Output the (X, Y) coordinate of the center of the cell containing the given text.  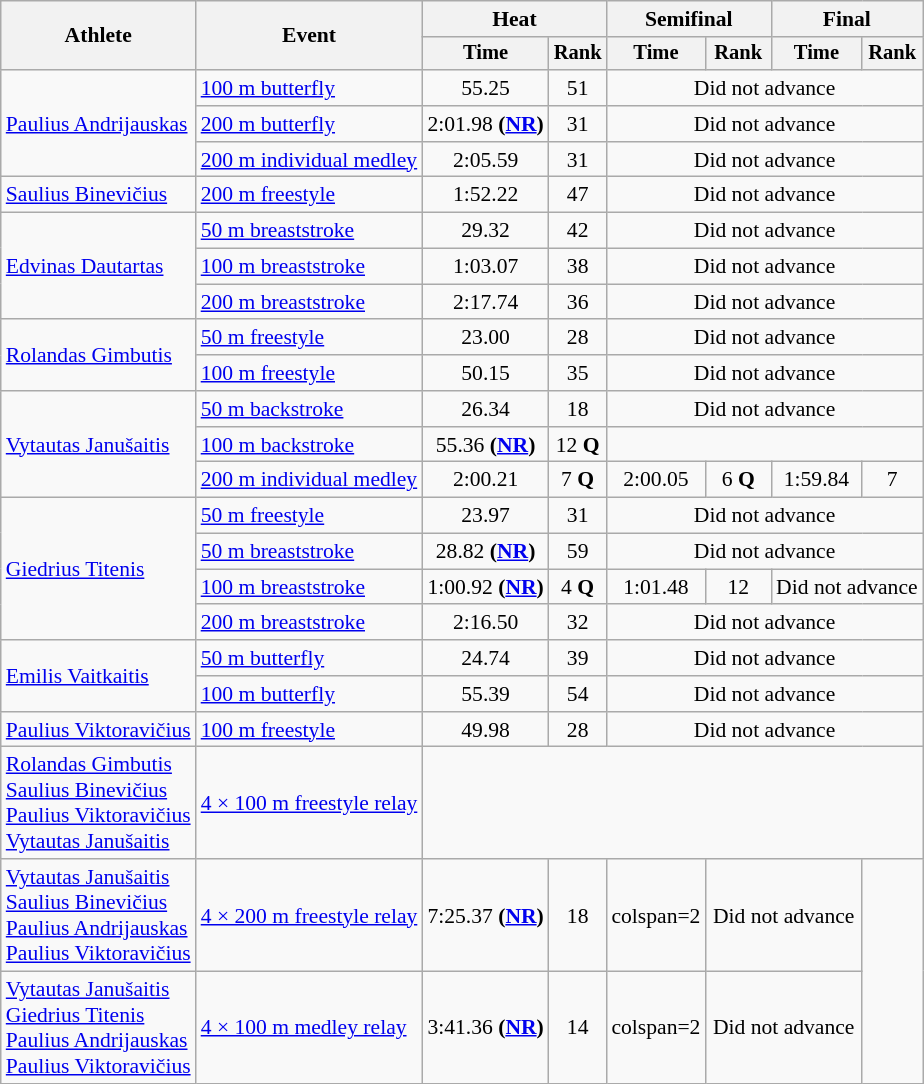
Giedrius Titenis (98, 569)
Saulius Binevičius (98, 195)
2:17.74 (485, 302)
Emilis Vaitkaitis (98, 676)
35 (578, 373)
2:00.05 (656, 480)
42 (578, 231)
Rolandas Gimbutis (98, 356)
50 m butterfly (310, 658)
12 Q (578, 445)
Vytautas JanušaitisSaulius BinevičiusPaulius AndrijauskasPaulius Viktoravičius (98, 915)
4 Q (578, 587)
Rolandas GimbutisSaulius BinevičiusPaulius ViktoravičiusVytautas Janušaitis (98, 803)
4 × 100 m medley relay (310, 1028)
200 m butterfly (310, 124)
55.39 (485, 694)
7:25.37 (NR) (485, 915)
24.74 (485, 658)
1:03.07 (485, 267)
1:59.84 (816, 480)
23.97 (485, 516)
2:00.21 (485, 480)
Athlete (98, 36)
6 Q (738, 480)
7 Q (578, 480)
38 (578, 267)
39 (578, 658)
Heat (514, 19)
2:16.50 (485, 623)
54 (578, 694)
1:00.92 (NR) (485, 587)
51 (578, 88)
50 m backstroke (310, 409)
26.34 (485, 409)
Final (847, 19)
Paulius Viktoravičius (98, 730)
4 × 200 m freestyle relay (310, 915)
7 (892, 480)
49.98 (485, 730)
1:01.48 (656, 587)
100 m backstroke (310, 445)
36 (578, 302)
29.32 (485, 231)
Vytautas Janušaitis (98, 444)
1:52.22 (485, 195)
55.36 (NR) (485, 445)
3:41.36 (NR) (485, 1028)
Semifinal (688, 19)
32 (578, 623)
2:01.98 (NR) (485, 124)
Edvinas Dautartas (98, 266)
55.25 (485, 88)
Event (310, 36)
14 (578, 1028)
59 (578, 552)
Vytautas JanušaitisGiedrius TitenisPaulius AndrijauskasPaulius Viktoravičius (98, 1028)
200 m freestyle (310, 195)
47 (578, 195)
4 × 100 m freestyle relay (310, 803)
50.15 (485, 373)
12 (738, 587)
28.82 (NR) (485, 552)
Paulius Andrijauskas (98, 124)
23.00 (485, 338)
2:05.59 (485, 160)
